From the cell containing the given text, extract its center point as (X, Y) coordinate. 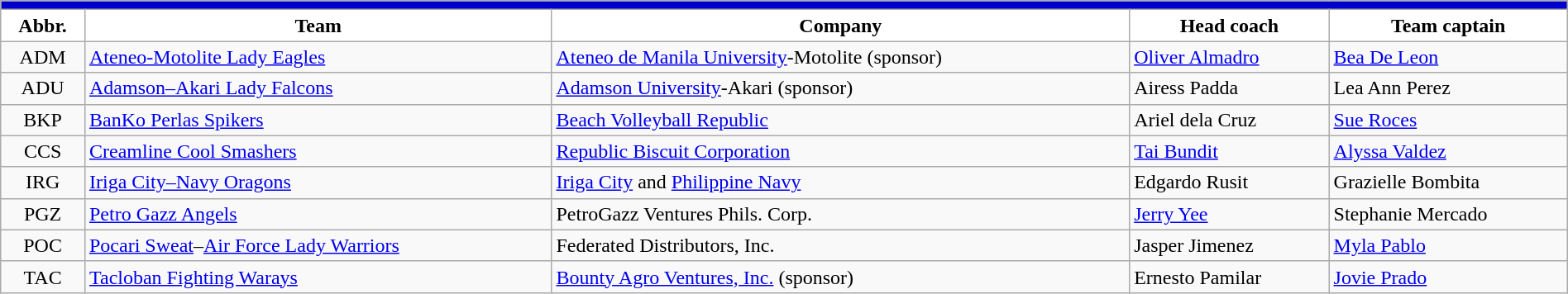
Jerry Yee (1229, 214)
TAC (43, 277)
Adamson–Akari Lady Falcons (318, 88)
Oliver Almadro (1229, 57)
Ariel dela Cruz (1229, 120)
Republic Biscuit Corporation (840, 151)
Edgardo Rusit (1229, 183)
Alyssa Valdez (1448, 151)
Ateneo de Manila University-Motolite (sponsor) (840, 57)
PGZ (43, 214)
Lea Ann Perez (1448, 88)
Abbr. (43, 26)
Jasper Jimenez (1229, 245)
Head coach (1229, 26)
Ateneo-Motolite Lady Eagles (318, 57)
Iriga City–Navy Oragons (318, 183)
Sue Roces (1448, 120)
Company (840, 26)
Creamline Cool Smashers (318, 151)
ADU (43, 88)
Tai Bundit (1229, 151)
Bea De Leon (1448, 57)
Pocari Sweat–Air Force Lady Warriors (318, 245)
Ernesto Pamilar (1229, 277)
PetroGazz Ventures Phils. Corp. (840, 214)
Airess Padda (1229, 88)
POC (43, 245)
Bounty Agro Ventures, Inc. (sponsor) (840, 277)
Grazielle Bombita (1448, 183)
Petro Gazz Angels (318, 214)
Team captain (1448, 26)
Stephanie Mercado (1448, 214)
Beach Volleyball Republic (840, 120)
Federated Distributors, Inc. (840, 245)
Iriga City and Philippine Navy (840, 183)
Team (318, 26)
BanKo Perlas Spikers (318, 120)
Tacloban Fighting Warays (318, 277)
BKP (43, 120)
Myla Pablo (1448, 245)
Jovie Prado (1448, 277)
Adamson University-Akari (sponsor) (840, 88)
CCS (43, 151)
ADM (43, 57)
IRG (43, 183)
